Capture the cell that displays the provided text and extract its [x, y] central coordinate. 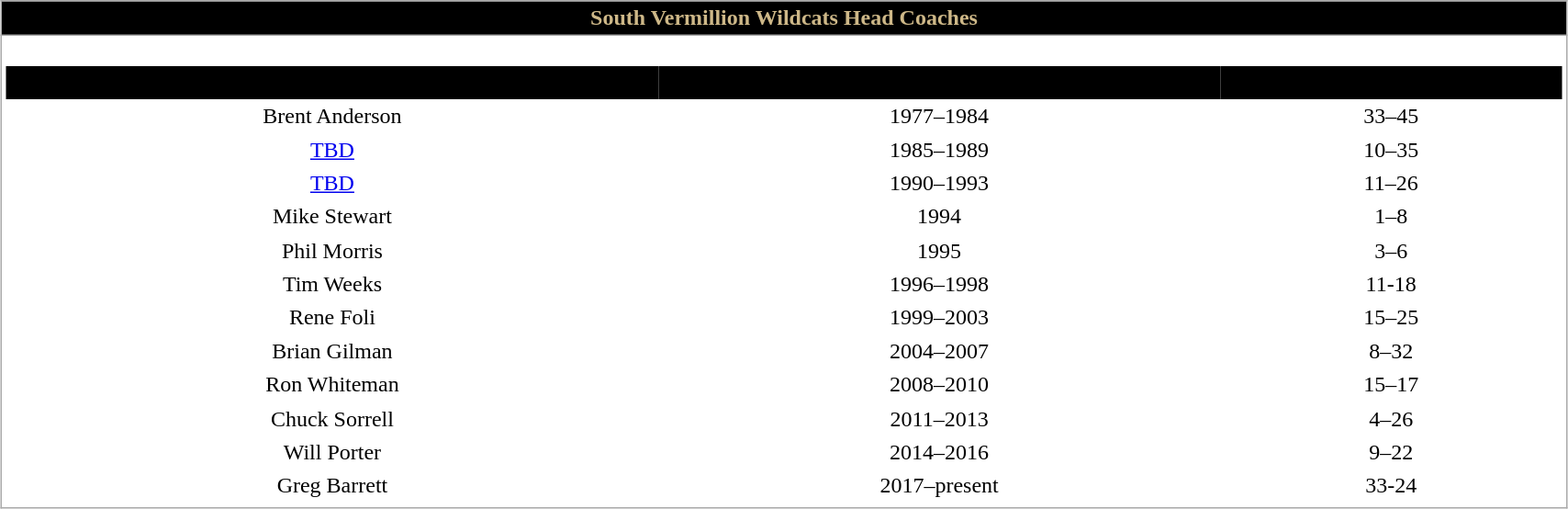
Record [1391, 83]
2017–present [940, 485]
1–8 [1391, 217]
Phil Morris [332, 250]
33-24 [1391, 485]
Ron Whiteman [332, 384]
11–26 [1391, 184]
Will Porter [332, 452]
Chuck Sorrell [332, 419]
9–22 [1391, 452]
33–45 [1391, 116]
2004–2007 [940, 351]
3–6 [1391, 250]
10–35 [1391, 149]
8–32 [1391, 351]
Brian Gilman [332, 351]
4–26 [1391, 419]
1994 [940, 217]
Tim Weeks [332, 285]
2011–2013 [940, 419]
Seasons [940, 83]
South Vermillion Wildcats Head Coaches [784, 18]
1995 [940, 250]
Mike Stewart [332, 217]
Rene Foli [332, 318]
15–25 [1391, 318]
Name [332, 83]
11-18 [1391, 285]
15–17 [1391, 384]
1999–2003 [940, 318]
1996–1998 [940, 285]
1990–1993 [940, 184]
1985–1989 [940, 149]
1977–1984 [940, 116]
Greg Barrett [332, 485]
Brent Anderson [332, 116]
2014–2016 [940, 452]
2008–2010 [940, 384]
